Extract the (x, y) coordinate from the center of the cell holding the provided text.  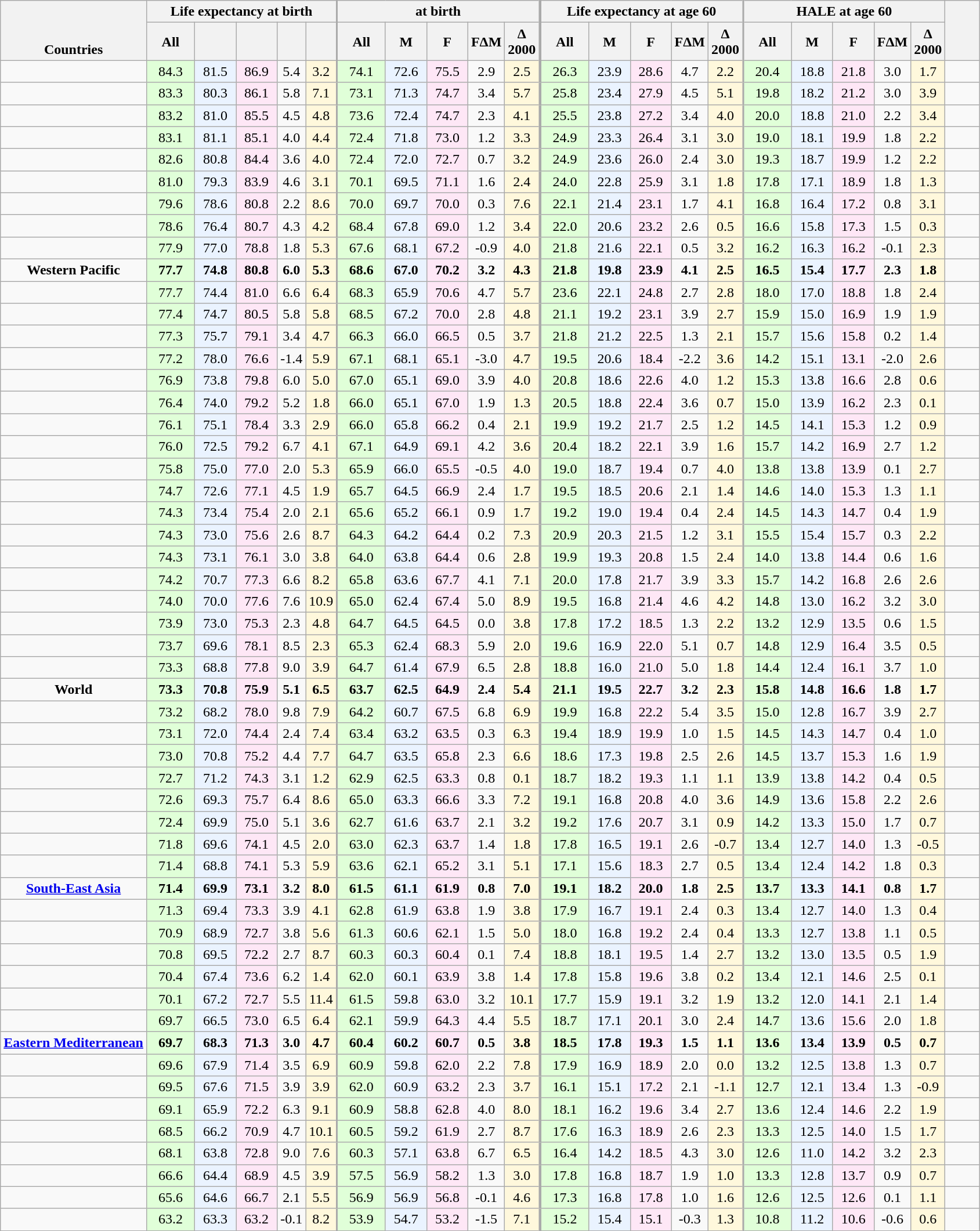
81.1 (215, 137)
71.1 (447, 182)
61.6 (406, 822)
68.4 (361, 226)
73.4 (215, 513)
22.8 (609, 182)
-2.0 (892, 359)
70.6 (447, 292)
65.3 (361, 646)
18.3 (651, 866)
12.0 (812, 998)
16.0 (609, 668)
Life expectancy at age 60 (641, 12)
26.0 (651, 160)
at birth (438, 12)
53.2 (447, 1219)
67.8 (406, 226)
59.2 (406, 1131)
23.3 (609, 137)
7.0 (522, 888)
23.4 (609, 93)
75.3 (256, 623)
27.2 (651, 115)
84.3 (171, 71)
7.2 (522, 800)
28.6 (651, 71)
86.9 (256, 71)
21.5 (651, 535)
22.2 (651, 712)
8.9 (522, 601)
60.5 (361, 1131)
66.7 (256, 1197)
73.2 (171, 712)
74.2 (171, 579)
86.1 (256, 93)
77.8 (256, 668)
Western Pacific (74, 270)
10.9 (321, 601)
20.3 (609, 535)
14.9 (767, 800)
72.5 (215, 447)
24.0 (564, 182)
6.8 (486, 712)
80.3 (215, 93)
10.6 (853, 1219)
74.8 (215, 270)
21.6 (609, 248)
63.4 (361, 734)
7.8 (522, 1065)
Eastern Mediterranean (74, 1043)
76.9 (171, 381)
7.7 (321, 756)
75.4 (256, 513)
85.5 (256, 115)
22.7 (651, 690)
82.6 (171, 160)
-1.1 (726, 1087)
68.6 (361, 270)
6.2 (291, 976)
27.9 (651, 93)
66.9 (447, 491)
71.2 (215, 778)
70.2 (447, 270)
76.6 (256, 359)
63.9 (447, 976)
54.7 (406, 1219)
South-East Asia (74, 888)
18.4 (651, 359)
11.2 (812, 1219)
20.5 (564, 403)
79.3 (215, 182)
64.0 (361, 557)
62.3 (406, 844)
84.4 (256, 160)
9.1 (321, 1109)
11.4 (321, 998)
25.8 (564, 93)
9.8 (291, 712)
25.9 (651, 182)
76.0 (171, 447)
24.8 (651, 292)
57.1 (406, 1153)
75.2 (256, 756)
-1.4 (291, 359)
15.5 (767, 535)
23.8 (609, 115)
Life expectancy at birth (241, 12)
73.8 (215, 381)
83.2 (171, 115)
23.2 (651, 226)
53.9 (361, 1219)
5.6 (321, 932)
20.7 (651, 822)
60.1 (406, 976)
70.7 (215, 579)
-0.3 (689, 1219)
77.2 (171, 359)
22.6 (651, 381)
HALE at age 60 (844, 12)
79.6 (171, 204)
7.3 (522, 535)
64.6 (215, 1197)
15.2 (564, 1219)
58.2 (447, 1175)
13.1 (853, 359)
78.1 (256, 646)
Countries (74, 30)
78.8 (256, 248)
61.4 (406, 668)
59.9 (406, 1021)
10.8 (767, 1219)
73.9 (171, 623)
-2.2 (689, 359)
75.1 (215, 425)
61.3 (361, 932)
60.2 (406, 1043)
69.4 (215, 910)
8.5 (291, 646)
83.3 (171, 93)
70.4 (171, 976)
World (74, 690)
75.8 (171, 469)
57.5 (361, 1175)
79.1 (256, 336)
67.7 (447, 579)
66.3 (361, 336)
58.8 (406, 1109)
71.5 (256, 1087)
26.3 (564, 71)
26.4 (651, 137)
60.6 (406, 932)
85.1 (256, 137)
81.5 (215, 71)
77.6 (256, 601)
62.7 (361, 822)
78.4 (256, 425)
68.2 (215, 712)
56.8 (447, 1197)
75.9 (256, 690)
83.9 (256, 182)
72.8 (256, 1153)
61.1 (406, 888)
17.0 (812, 292)
75.6 (256, 535)
11.0 (812, 1153)
-0.7 (726, 844)
83.1 (171, 137)
20.9 (564, 535)
80.5 (256, 314)
5.2 (291, 403)
7.9 (321, 712)
-1.5 (486, 1219)
75.5 (447, 71)
-0.6 (892, 1219)
77.1 (256, 491)
22.4 (651, 403)
77.4 (171, 314)
-3.0 (486, 359)
22.5 (651, 336)
25.5 (564, 115)
69.3 (215, 800)
20.1 (651, 1021)
65.7 (361, 491)
77.9 (171, 248)
79.8 (256, 381)
66.1 (447, 513)
62.9 (361, 778)
73.7 (171, 646)
80.7 (256, 226)
67.5 (447, 712)
65.5 (447, 469)
